From the cell containing the given text, extract its center point as [X, Y] coordinate. 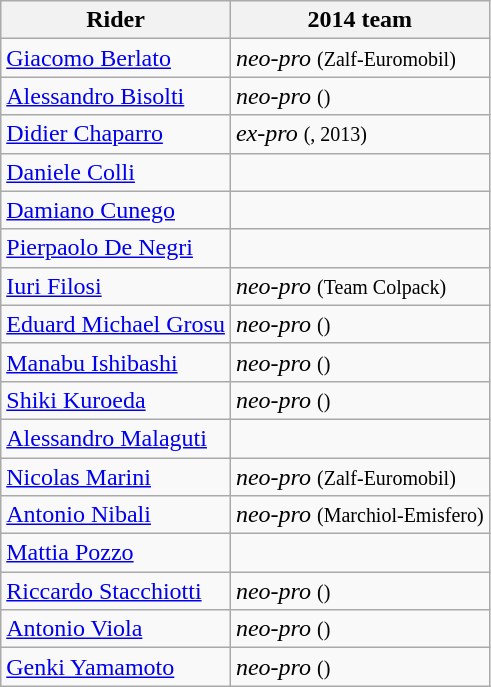
Antonio Viola [116, 629]
Iuri Filosi [116, 286]
Eduard Michael Grosu [116, 324]
Alessandro Bisolti [116, 96]
Shiki Kuroeda [116, 400]
2014 team [360, 20]
Damiano Cunego [116, 210]
Riccardo Stacchiotti [116, 591]
neo-pro (Team Colpack) [360, 286]
Mattia Pozzo [116, 553]
Rider [116, 20]
ex-pro (, 2013) [360, 134]
Manabu Ishibashi [116, 362]
Genki Yamamoto [116, 667]
Pierpaolo De Negri [116, 248]
Nicolas Marini [116, 477]
Antonio Nibali [116, 515]
Didier Chaparro [116, 134]
neo-pro (Marchiol-Emisfero) [360, 515]
Alessandro Malaguti [116, 438]
Daniele Colli [116, 172]
Giacomo Berlato [116, 58]
